Identify which cell holds the provided text, then report its (X, Y) central coordinate. 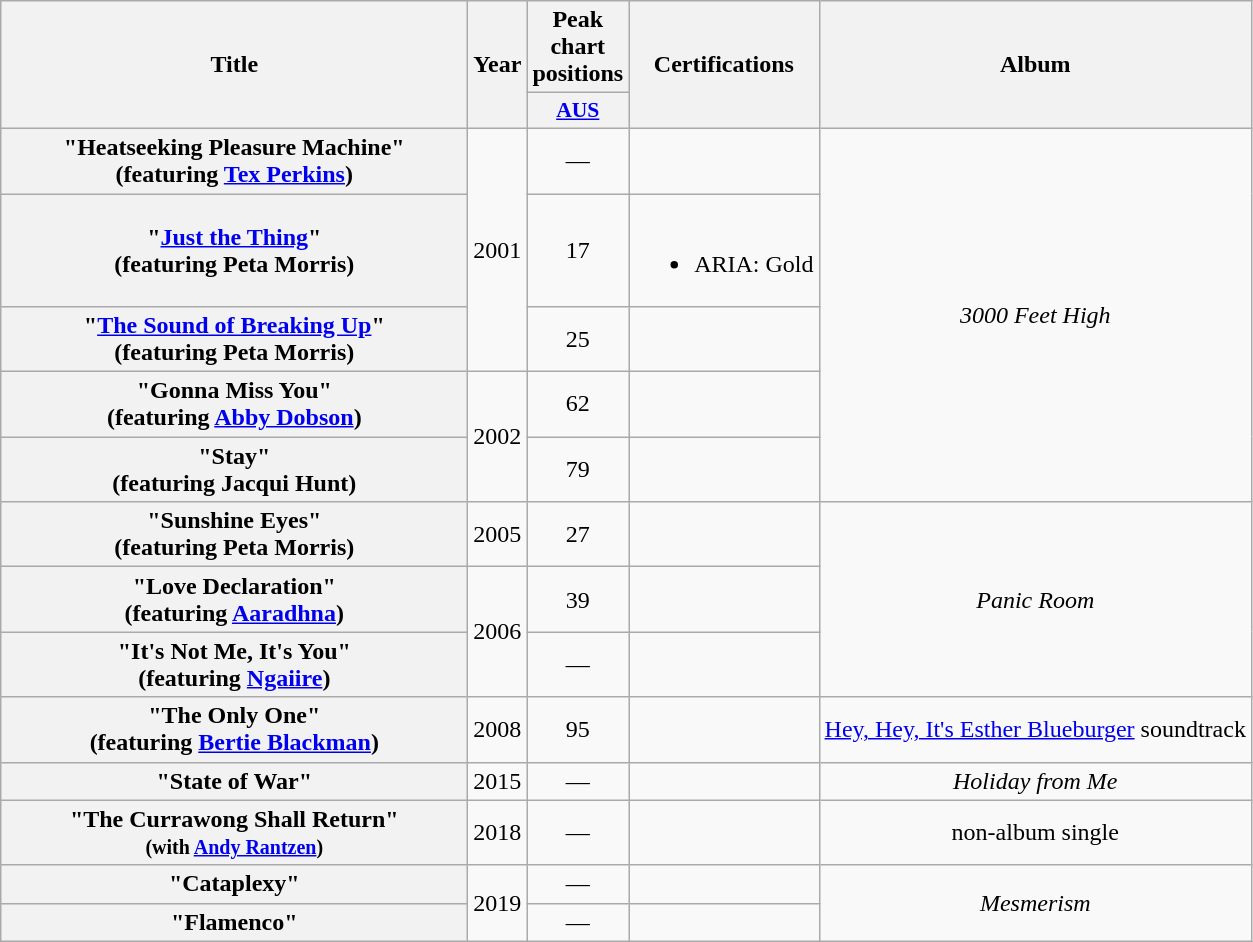
Year (498, 65)
2019 (498, 903)
Hey, Hey, It's Esther Blueburger soundtrack (1035, 730)
17 (578, 250)
"Stay"(featuring Jacqui Hunt) (234, 470)
2008 (498, 730)
"The Sound of Breaking Up"(featuring Peta Morris) (234, 340)
"It's Not Me, It's You"(featuring Ngaiire) (234, 664)
Title (234, 65)
2006 (498, 632)
"Gonna Miss You"(featuring Abby Dobson) (234, 404)
"Cataplexy" (234, 884)
AUS (578, 111)
"Sunshine Eyes"(featuring Peta Morris) (234, 534)
Certifications (724, 65)
"Just the Thing"(featuring Peta Morris) (234, 250)
2002 (498, 437)
2018 (498, 832)
95 (578, 730)
Holiday from Me (1035, 781)
"The Only One"(featuring Bertie Blackman) (234, 730)
"State of War" (234, 781)
2001 (498, 250)
Mesmerism (1035, 903)
2005 (498, 534)
79 (578, 470)
"The Currawong Shall Return" (with Andy Rantzen) (234, 832)
Peak chart positions (578, 47)
27 (578, 534)
62 (578, 404)
non-album single (1035, 832)
"Heatseeking Pleasure Machine"(featuring Tex Perkins) (234, 160)
39 (578, 600)
Album (1035, 65)
ARIA: Gold (724, 250)
Panic Room (1035, 600)
3000 Feet High (1035, 314)
2015 (498, 781)
"Love Declaration"(featuring Aaradhna) (234, 600)
"Flamenco" (234, 922)
25 (578, 340)
